Scan for the cell matching the given text and deliver its (X, Y) coordinate at center. 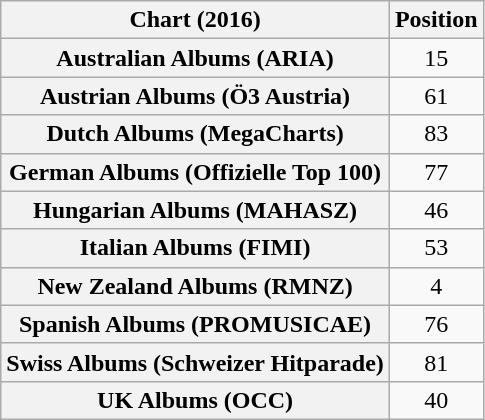
Austrian Albums (Ö3 Austria) (196, 96)
40 (436, 400)
46 (436, 210)
New Zealand Albums (RMNZ) (196, 286)
Italian Albums (FIMI) (196, 248)
83 (436, 134)
Spanish Albums (PROMUSICAE) (196, 324)
Dutch Albums (MegaCharts) (196, 134)
Australian Albums (ARIA) (196, 58)
German Albums (Offizielle Top 100) (196, 172)
81 (436, 362)
15 (436, 58)
77 (436, 172)
Swiss Albums (Schweizer Hitparade) (196, 362)
4 (436, 286)
61 (436, 96)
Hungarian Albums (MAHASZ) (196, 210)
UK Albums (OCC) (196, 400)
Chart (2016) (196, 20)
53 (436, 248)
76 (436, 324)
Position (436, 20)
